Output the [X, Y] coordinate of the center of the cell containing the given text.  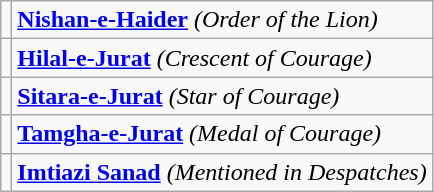
Tamgha-e-Jurat (Medal of Courage) [222, 134]
Imtiazi Sanad (Mentioned in Despatches) [222, 172]
Sitara-e-Jurat (Star of Courage) [222, 96]
Hilal-e-Jurat (Crescent of Courage) [222, 58]
Nishan-e-Haider (Order of the Lion) [222, 20]
